Return the (X, Y) coordinate for the center point of the cell that contains the specified text.  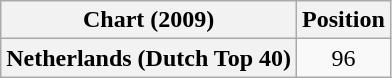
Chart (2009) (149, 20)
96 (344, 58)
Netherlands (Dutch Top 40) (149, 58)
Position (344, 20)
